Determine the (X, Y) coordinate at the center of the cell enclosing the given text.  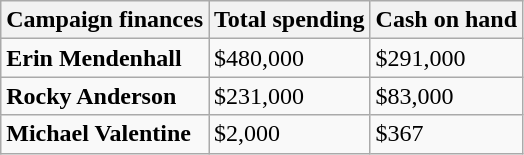
$480,000 (289, 58)
$291,000 (446, 58)
Cash on hand (446, 20)
Campaign finances (105, 20)
Total spending (289, 20)
Michael Valentine (105, 134)
$367 (446, 134)
$83,000 (446, 96)
$231,000 (289, 96)
$2,000 (289, 134)
Rocky Anderson (105, 96)
Erin Mendenhall (105, 58)
